Identify which cell holds the provided text, then report its [X, Y] central coordinate. 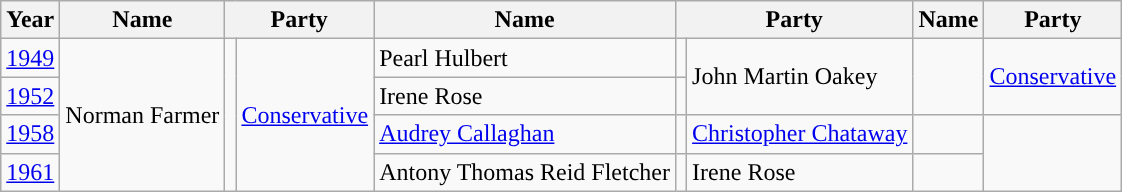
1952 [30, 96]
1949 [30, 58]
Pearl Hulbert [525, 58]
Norman Farmer [142, 115]
Christopher Chataway [800, 134]
1958 [30, 134]
1961 [30, 172]
Antony Thomas Reid Fletcher [525, 172]
Audrey Callaghan [525, 134]
John Martin Oakey [800, 77]
Year [30, 20]
